For the text-containing cell, return its midpoint in [x, y] coordinate format. 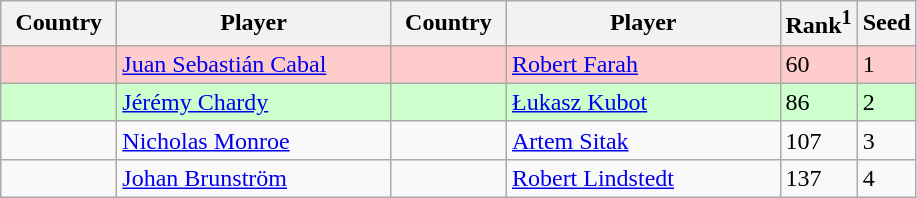
Nicholas Monroe [254, 140]
Juan Sebastián Cabal [254, 64]
107 [818, 140]
60 [818, 64]
137 [818, 178]
Jérémy Chardy [254, 102]
3 [886, 140]
Artem Sitak [643, 140]
Łukasz Kubot [643, 102]
4 [886, 178]
Johan Brunström [254, 178]
1 [886, 64]
Rank1 [818, 24]
2 [886, 102]
86 [818, 102]
Robert Lindstedt [643, 178]
Robert Farah [643, 64]
Seed [886, 24]
